Find where the given text appears and provide that cell's center as (X, Y) coordinate. 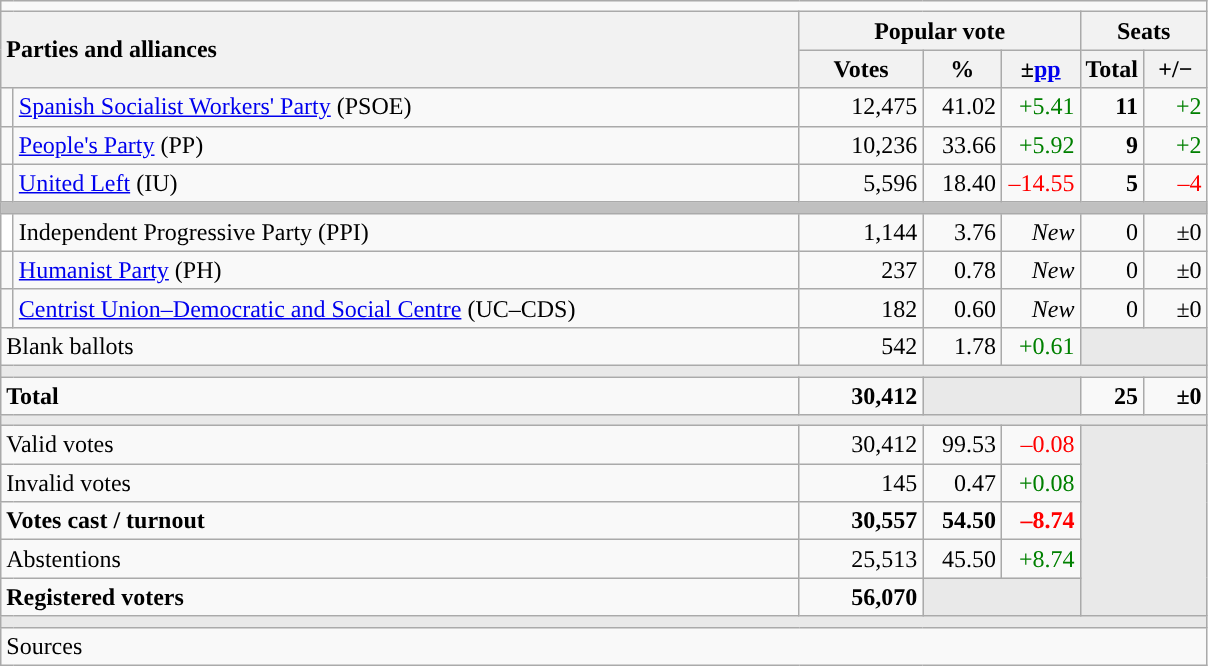
–4 (1176, 183)
56,070 (861, 597)
Spanish Socialist Workers' Party (PSOE) (406, 107)
±pp (1040, 69)
145 (861, 483)
+8.74 (1040, 559)
54.50 (962, 521)
+5.92 (1040, 145)
5 (1112, 183)
0.60 (962, 308)
Abstentions (400, 559)
25,513 (861, 559)
25 (1112, 395)
Invalid votes (400, 483)
+0.08 (1040, 483)
Parties and alliances (400, 50)
Independent Progressive Party (PPI) (406, 232)
Registered voters (400, 597)
1.78 (962, 346)
542 (861, 346)
–8.74 (1040, 521)
–0.08 (1040, 445)
Centrist Union–Democratic and Social Centre (UC–CDS) (406, 308)
1,144 (861, 232)
182 (861, 308)
45.50 (962, 559)
–14.55 (1040, 183)
+5.41 (1040, 107)
5,596 (861, 183)
0.78 (962, 270)
Votes (861, 69)
Humanist Party (PH) (406, 270)
+/− (1176, 69)
0.47 (962, 483)
Sources (604, 646)
237 (861, 270)
41.02 (962, 107)
9 (1112, 145)
Votes cast / turnout (400, 521)
% (962, 69)
Valid votes (400, 445)
18.40 (962, 183)
Blank ballots (400, 346)
People's Party (PP) (406, 145)
10,236 (861, 145)
3.76 (962, 232)
Seats (1144, 31)
11 (1112, 107)
Popular vote (940, 31)
United Left (IU) (406, 183)
99.53 (962, 445)
30,557 (861, 521)
33.66 (962, 145)
+0.61 (1040, 346)
12,475 (861, 107)
